Identify which cell holds the provided text, then report its [X, Y] central coordinate. 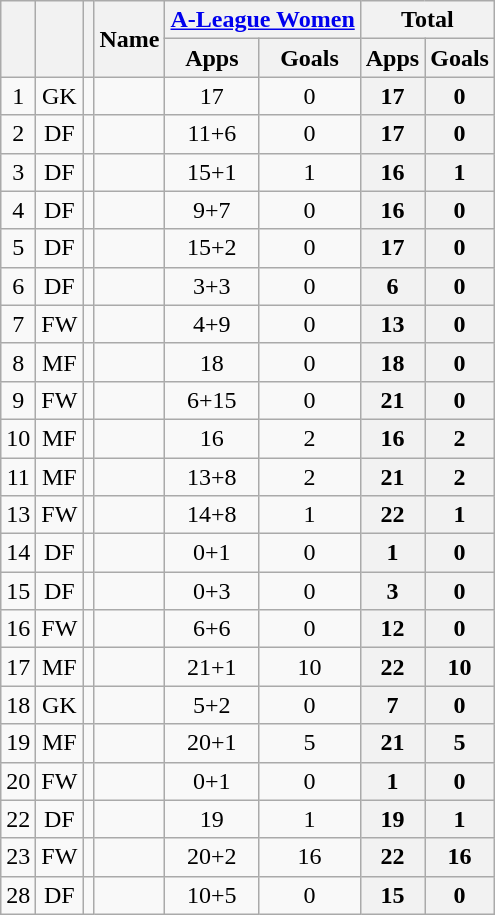
Total [427, 20]
13+8 [212, 477]
6+6 [212, 629]
10+5 [212, 895]
4+9 [212, 324]
15+1 [212, 172]
15+2 [212, 248]
5+2 [212, 705]
4 [18, 210]
11+6 [212, 134]
12 [392, 629]
A-League Women [262, 20]
14 [18, 553]
20 [18, 781]
9 [18, 400]
9+7 [212, 210]
0+3 [212, 591]
20+1 [212, 743]
28 [18, 895]
11 [18, 477]
21+1 [212, 667]
20+2 [212, 857]
3+3 [212, 286]
6+15 [212, 400]
8 [18, 362]
Name [130, 39]
23 [18, 857]
14+8 [212, 515]
